Pinpoint the cell where the given text exists, returning its (x, y) midpoint coordinate. 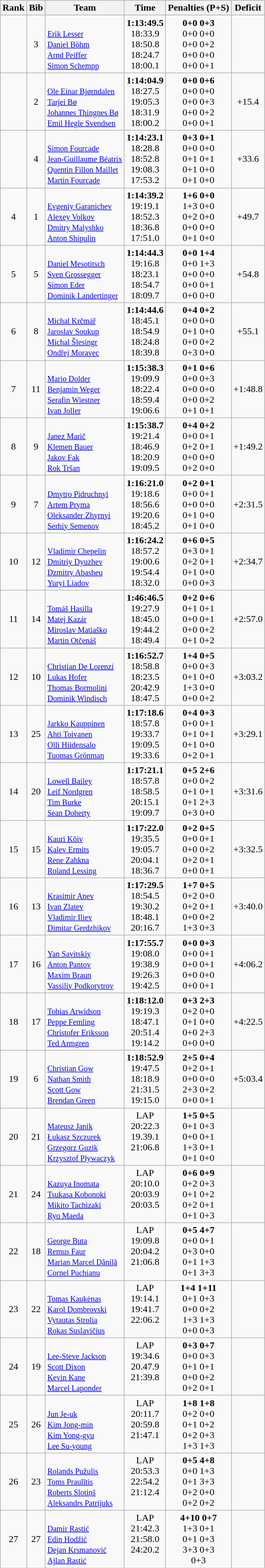
0+3 0+70+0 0+30+1 0+10+0 0+20+2 0+1 (198, 1366)
+33.6 (248, 159)
+3:29.1 (248, 734)
+5:03.4 (248, 1079)
+3:40.0 (248, 907)
1:17:55.719:08.019:38.919:26.319:42.5 (145, 964)
1:17:29.518:54.519:30.218:48.120:16.7 (145, 907)
+2:34.7 (248, 561)
Tobias ArwidsonPeppe FemlingChristofer ErikssonTed Armgren (85, 1022)
1:13:49.518:33.918:50.818:24.718:00.1 (145, 44)
0+4 0+30+0 0+10+1 0+10+1 0+00+2 0+1 (198, 734)
0+3 2+30+2 0+00+1 0+00+0 2+30+0 0+0 (198, 1022)
+3:32.5 (248, 849)
0+4 0+20+0 0+10+2 0+10+0 0+00+2 0+0 (198, 446)
0+6 0+50+3 0+10+2 0+10+1 0+00+0 0+3 (198, 561)
+4:22.5 (248, 1022)
0+0 1+40+0 1+30+0 0+00+0 0+10+0 0+0 (198, 274)
Lowell BaileyLeif NordgrenTim BurkeSean Doherty (85, 792)
Yan SavitskiyAnton PantovMaxim BraunVassiliy Podkorytrov (85, 964)
1+5 0+50+1 0+30+0 0+11+3 0+10+1 0+0 (198, 1137)
Christian GowNathan SmithScott GowBrendan Green (85, 1079)
Simon FourcadeJean-Guillaume BéatrixQuentin Fillon MailletMartin Fourcade (85, 159)
Erik LesserDaniel BöhmArnd PeifferSimon Schempp (85, 44)
1:14:04.918:27.519:05.318:31.918:00.2 (145, 102)
1:17:22.019:35.519:05.720:04.118:36.7 (145, 849)
LAP20:10.020:03.920:03.5 (145, 1194)
Krasimir AnevIvan ZlatevVladimir IlievDimitar Gerdzhikov (85, 907)
1:14:39.219:19.118:52.318:36.817:51.0 (145, 217)
LAP20:22.319.39.121:06.8 (145, 1137)
+2:31.5 (248, 504)
1:14:44.319:16.818:23.118:54.718:09.7 (145, 274)
Bib (36, 8)
LAP19:09.820:04.221:06.8 (145, 1251)
1+6 0+01+3 0+00+2 0+00+0 0+00+1 0+0 (198, 217)
Lee-Steve JacksonScott DixonKevin KaneMarcel Laponder (85, 1366)
Tomas KaukėnasKarol DombrovskiVytautas StroliaRokas Suslavičius (85, 1309)
1:46:46.519:27.918:45.019:44.218:49.4 (145, 619)
+3:03.2 (248, 677)
1:14:23.118:28.818:52.819:08.317:53.2 (145, 159)
Ole Einar BjørndalenTarjei BøJohannes Thingnes BøEmil Hegle Svendsen (85, 102)
1:15:38.719:21.418:46.918:20.919:09.5 (145, 446)
Time (145, 8)
+15.4 (248, 102)
1:14:44.618:45.118:54.918:24.818:39.8 (145, 331)
1:17:18.618:57.819:33.719:09.519:33.6 (145, 734)
4+10 0+71+3 0+10+1 0+33+3 0+30+3 (198, 1539)
Christian De LorenziLukas HoferThomas BormoliniDominik Windisch (85, 677)
1:15:38.319:09.918:22.418:59.419:06.6 (145, 389)
LAP20:11.720:59.821:47.1 (145, 1424)
LAP19:34.620.47.921:39.8 (145, 1366)
+55.1 (248, 331)
Team (85, 8)
1:18:12.019:19.318:47.120:51.419:14.2 (145, 1022)
LAP19:14.119:41.722:06.2 (145, 1309)
0+4 0+20+0 0+00+1 0+00+0 0+20+3 0+0 (198, 331)
1+4 1+110+1 0+30+0 0+21+3 1+30+0 0+3 (198, 1309)
Vladimir ChepelinDmitriy DyuzhevDzmitry AbasheuYuryi Liadov (85, 561)
Damir RastićEdin HodžićDejan KrsmanovićAjlan Rastić (85, 1539)
3 (36, 44)
Dmytro PidruchnyiArtem PrymaOleksander ZhyrnyiSerhiy Semenov (85, 504)
1+4 0+50+0 0+30+1 0+01+3 0+00+0 0+2 (198, 677)
0+2 0+60+1 0+10+0 0+10+0 0+20+1 0+2 (198, 619)
+54.8 (248, 274)
1:16:24.218:57.219:00.619:54.418:32.0 (145, 561)
0+5 4+70+0 0+10+3 0+00+1 1+30+1 3+3 (198, 1251)
+49.7 (248, 217)
0+1 0+60+0 0+30+0 0+00+0 0+20+1 0+1 (198, 389)
Michal KrčmářJaroslav SoukupMichal ŠlesingrOndřej Moravec (85, 331)
+3:31.6 (248, 792)
Rank (13, 8)
Kazuya InomataTsukasa KobonokiMikito TachizakiRyo Maeda (85, 1194)
Jun Je-ukKim Jong-minKim Yong-gyuLee Su-young (85, 1424)
1:16:52.718:58.818:23.520:42.918:47.5 (145, 677)
+1:49.2 (248, 446)
George ButaRemus FaurMarian Marcel DănilăCornel Puchianu (85, 1251)
0+3 0+10+0 0+00+1 0+10+1 0+00+1 0+0 (198, 159)
Kauri KõivKalev ErmitsRene ZahknaRoland Lessing (85, 849)
0+0 0+30+0 0+00+0 0+20+0 0+00+0 0+1 (198, 44)
LAP21:42.321:58.024:20.2 (145, 1539)
0+2 0+10+0 0+10+0 0+00+1 0+00+1 0+0 (198, 504)
LAP20:53.322:54.221:12.4 (145, 1481)
0+0 0+30+0 0+10+0 0+10+0 0+00+0 0+1 (198, 964)
Mateusz JanikŁukasz SzczurekGrzegorz GuzikKrzysztof Pływaczyk (85, 1137)
+4:06.2 (248, 964)
Daniel MesotitschSven GrosseggerSimon EderDominik Landertinger (85, 274)
0+2 0+50+0 0+10+0 0+20+2 0+10+0 0+1 (198, 849)
0+5 4+80+0 1+30+1 3+30+2 0+00+2 0+2 (198, 1481)
Tomáš HasillaMatej KazárMiroslav MatiaškoMartin Otčenáš (85, 619)
1 (36, 217)
Deficit (248, 8)
Evgeniy GaranichevAlexey VolkovDmitry MalyshkoAnton Shipulin (85, 217)
1:17:21.118:57.818:58.520:15.119:09.7 (145, 792)
2 (36, 102)
0+0 0+60+0 0+00+0 0+30+0 0+20+0 0+1 (198, 102)
Janez MaričKlemen BauerJakov FakRok Tršan (85, 446)
1:16:21.019:18.618:56.619:20.618:45.2 (145, 504)
+1:48.8 (248, 389)
Penalties (P+S) (198, 8)
1:18:52.919:47.518:18.921:31.519:15.0 (145, 1079)
+2:57.0 (248, 619)
Jarkko KauppinenAhti ToivanenOlli HiidensaloTuomas Grönman (85, 734)
Rolands PužulisToms PraulītisRoberts SlotiņšAleksandrs Patrijuks (85, 1481)
0+5 2+60+0 0+20+1 0+10+1 2+30+3 0+0 (198, 792)
2+5 0+40+2 0+10+0 0+02+3 0+20+0 0+1 (198, 1079)
0+6 0+90+2 0+30+1 0+20+2 0+10+1 0+3 (198, 1194)
1+7 0+50+2 0+00+2 0+10+0 0+21+3 0+3 (198, 907)
Mario DolderBenjamin WegerSerafin WiestnerIvan Joller (85, 389)
1+8 1+80+2 0+00+1 0+20+2 0+31+3 1+3 (198, 1424)
